From the cell containing the given text, extract its center point as [X, Y] coordinate. 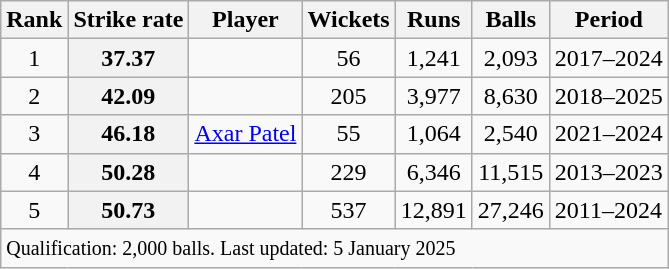
2018–2025 [608, 96]
Period [608, 20]
Wickets [348, 20]
50.73 [128, 210]
5 [34, 210]
2,093 [510, 58]
Runs [434, 20]
Axar Patel [246, 134]
2011–2024 [608, 210]
1,241 [434, 58]
50.28 [128, 172]
2013–2023 [608, 172]
Qualification: 2,000 balls. Last updated: 5 January 2025 [335, 248]
2 [34, 96]
Balls [510, 20]
46.18 [128, 134]
537 [348, 210]
Strike rate [128, 20]
2021–2024 [608, 134]
55 [348, 134]
42.09 [128, 96]
37.37 [128, 58]
Rank [34, 20]
6,346 [434, 172]
1,064 [434, 134]
11,515 [510, 172]
3,977 [434, 96]
2017–2024 [608, 58]
3 [34, 134]
8,630 [510, 96]
27,246 [510, 210]
2,540 [510, 134]
229 [348, 172]
12,891 [434, 210]
205 [348, 96]
1 [34, 58]
56 [348, 58]
4 [34, 172]
Player [246, 20]
